Identify which cell holds the provided text, then report its (X, Y) central coordinate. 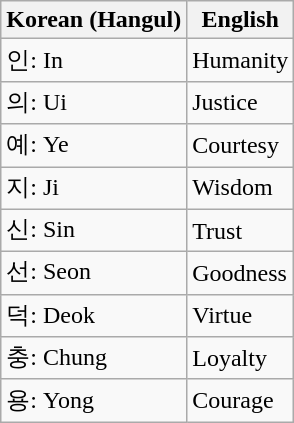
Trust (240, 230)
Courtesy (240, 146)
English (240, 20)
Virtue (240, 316)
덕: Deok (94, 316)
지: Ji (94, 188)
Wisdom (240, 188)
Courage (240, 400)
인: In (94, 60)
충: Chung (94, 358)
Justice (240, 102)
Humanity (240, 60)
Goodness (240, 274)
예: Ye (94, 146)
신: Sin (94, 230)
용: Yong (94, 400)
Korean (Hangul) (94, 20)
의: Ui (94, 102)
선: Seon (94, 274)
Loyalty (240, 358)
